Return the [X, Y] coordinate for the center point of the cell that contains the specified text.  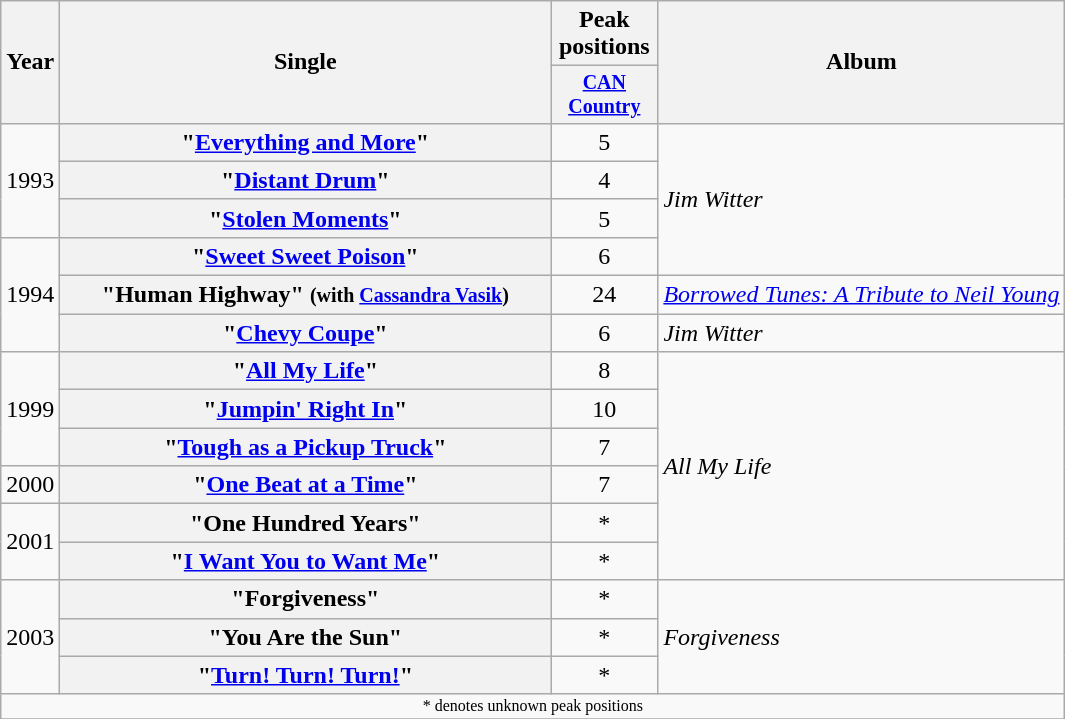
2003 [30, 637]
Forgiveness [862, 637]
* denotes unknown peak positions [533, 706]
1994 [30, 294]
"Human Highway" (with Cassandra Vasik) [306, 295]
Album [862, 62]
"Turn! Turn! Turn!" [306, 675]
"One Hundred Years" [306, 523]
1993 [30, 180]
2001 [30, 542]
All My Life [862, 466]
1999 [30, 409]
24 [604, 295]
"One Beat at a Time" [306, 485]
"Jumpin' Right In" [306, 409]
"Forgiveness" [306, 599]
Year [30, 62]
"You Are the Sun" [306, 637]
Borrowed Tunes: A Tribute to Neil Young [862, 295]
"Sweet Sweet Poison" [306, 256]
4 [604, 180]
8 [604, 371]
"I Want You to Want Me" [306, 561]
"Tough as a Pickup Truck" [306, 447]
"All My Life" [306, 371]
Single [306, 62]
10 [604, 409]
"Chevy Coupe" [306, 333]
Peak positions [604, 34]
2000 [30, 485]
CAN Country [604, 94]
"Distant Drum" [306, 180]
"Everything and More" [306, 142]
"Stolen Moments" [306, 218]
